From the cell containing the given text, extract its center point as [x, y] coordinate. 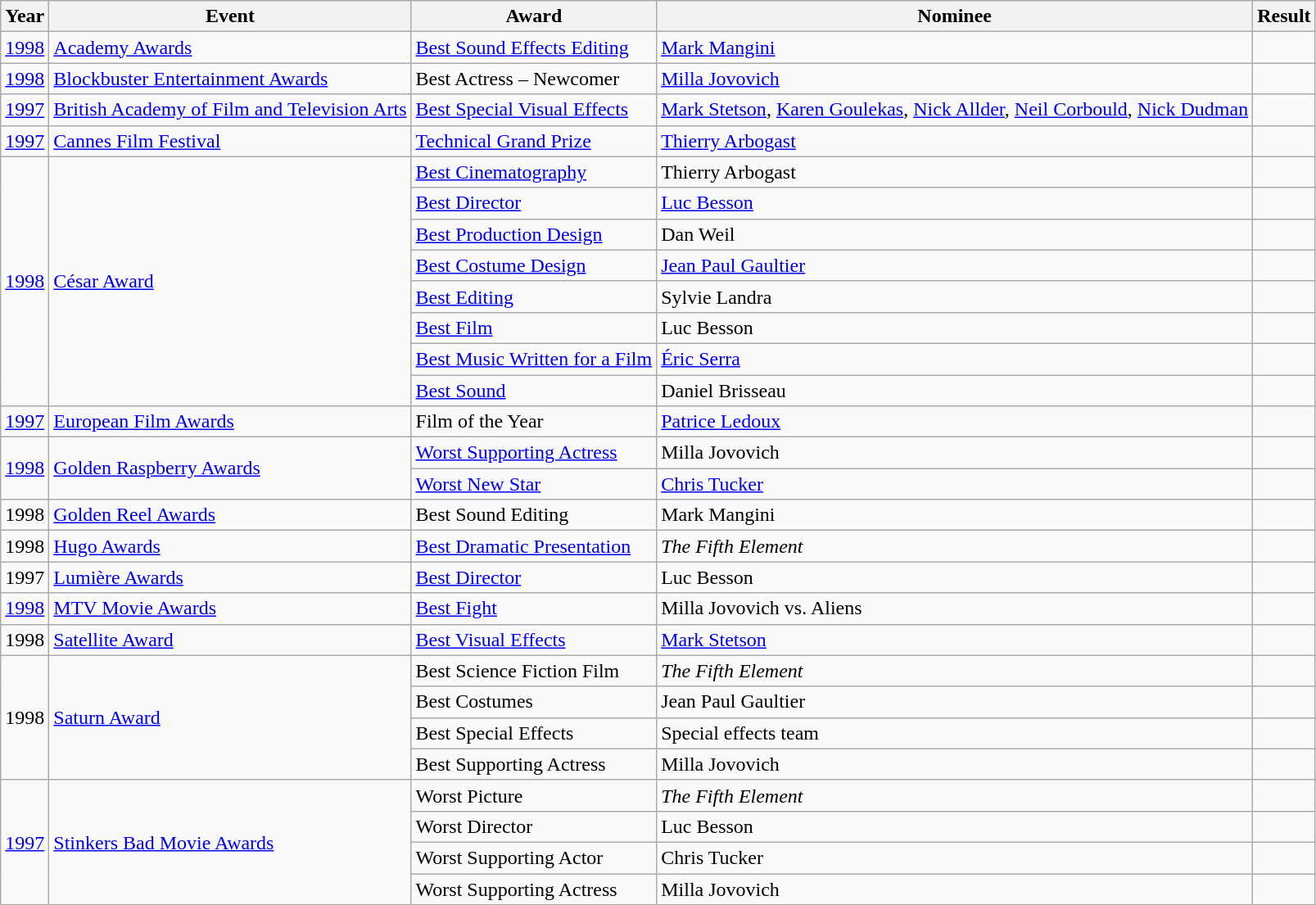
Hugo Awards [230, 546]
Special effects team [955, 733]
Best Costumes [534, 702]
Best Actress – Newcomer [534, 79]
Blockbuster Entertainment Awards [230, 79]
British Academy of Film and Television Arts [230, 110]
MTV Movie Awards [230, 609]
Daniel Brisseau [955, 391]
Golden Raspberry Awards [230, 468]
Worst Supporting Actor [534, 857]
Best Special Effects [534, 733]
European Film Awards [230, 422]
Dan Weil [955, 234]
Worst Director [534, 826]
Stinkers Bad Movie Awards [230, 842]
Best Sound [534, 391]
Mark Stetson, Karen Goulekas, Nick Allder, Neil Corbould, Nick Dudman [955, 110]
Milla Jovovich vs. Aliens [955, 609]
Mark Stetson [955, 640]
Best Science Fiction Film [534, 671]
Event [230, 16]
Patrice Ledoux [955, 422]
Best Sound Effects Editing [534, 48]
Golden Reel Awards [230, 515]
Technical Grand Prize [534, 141]
Nominee [955, 16]
Best Costume Design [534, 265]
Best Production Design [534, 234]
Éric Serra [955, 359]
Film of the Year [534, 422]
Worst Picture [534, 795]
Best Dramatic Presentation [534, 546]
Worst New Star [534, 484]
Result [1284, 16]
Academy Awards [230, 48]
Best Sound Editing [534, 515]
Best Editing [534, 296]
Best Cinematography [534, 172]
Year [25, 16]
Best Fight [534, 609]
Lumière Awards [230, 577]
Best Music Written for a Film [534, 359]
César Award [230, 281]
Sylvie Landra [955, 296]
Best Supporting Actress [534, 764]
Saturn Award [230, 717]
Best Special Visual Effects [534, 110]
Satellite Award [230, 640]
Best Visual Effects [534, 640]
Cannes Film Festival [230, 141]
Award [534, 16]
Best Film [534, 328]
